Extract the (x, y) coordinate from the center of the cell holding the provided text.  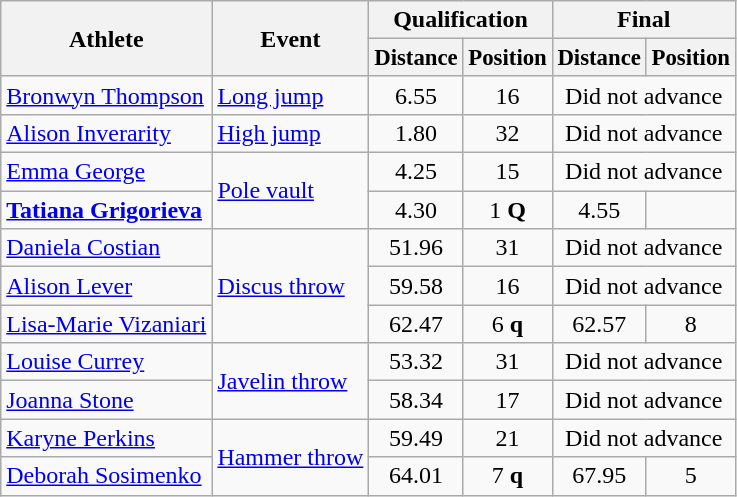
Daniela Costian (106, 248)
1.80 (416, 133)
64.01 (416, 476)
8 (690, 324)
Tatiana Grigorieva (106, 210)
15 (508, 172)
Javelin throw (290, 381)
5 (690, 476)
Karyne Perkins (106, 438)
Joanna Stone (106, 400)
58.34 (416, 400)
Emma George (106, 172)
17 (508, 400)
Hammer throw (290, 457)
Final (644, 20)
4.55 (599, 210)
1 Q (508, 210)
Bronwyn Thompson (106, 95)
High jump (290, 133)
53.32 (416, 362)
Event (290, 39)
Alison Lever (106, 286)
Alison Inverarity (106, 133)
59.49 (416, 438)
Athlete (106, 39)
51.96 (416, 248)
4.30 (416, 210)
67.95 (599, 476)
62.57 (599, 324)
Deborah Sosimenko (106, 476)
62.47 (416, 324)
Qualification (460, 20)
Discus throw (290, 286)
Lisa-Marie Vizaniari (106, 324)
6 q (508, 324)
21 (508, 438)
Long jump (290, 95)
Louise Currey (106, 362)
4.25 (416, 172)
59.58 (416, 286)
32 (508, 133)
6.55 (416, 95)
Pole vault (290, 191)
7 q (508, 476)
